Return [x, y] of the center of cell containing provided text 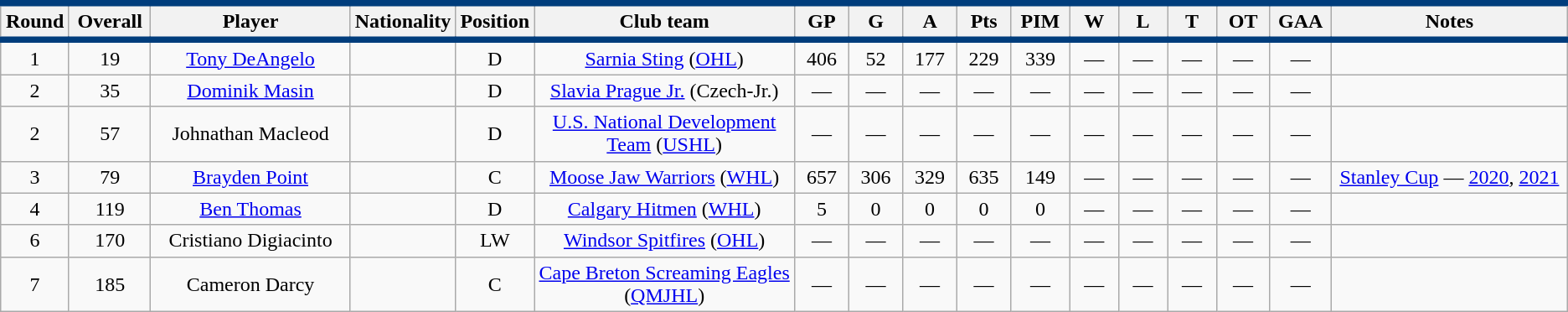
Dominik Masin [250, 91]
149 [1040, 177]
Moose Jaw Warriors (WHL) [665, 177]
U.S. National Development Team (USHL) [665, 134]
229 [983, 57]
52 [876, 57]
Notes [1450, 22]
635 [983, 177]
Round [35, 22]
Johnathan Macleod [250, 134]
A [930, 22]
Stanley Cup — 2020, 2021 [1450, 177]
GAA [1300, 22]
Sarnia Sting (OHL) [665, 57]
5 [823, 209]
GP [823, 22]
Club team [665, 22]
19 [109, 57]
4 [35, 209]
Pts [983, 22]
3 [35, 177]
Calgary Hitmen (WHL) [665, 209]
Slavia Prague Jr. (Czech-Jr.) [665, 91]
339 [1040, 57]
L [1142, 22]
79 [109, 177]
Nationality [403, 22]
6 [35, 241]
177 [930, 57]
Ben Thomas [250, 209]
119 [109, 209]
185 [109, 283]
Cameron Darcy [250, 283]
Player [250, 22]
329 [930, 177]
306 [876, 177]
Overall [109, 22]
Cape Breton Screaming Eagles (QMJHL) [665, 283]
G [876, 22]
1 [35, 57]
657 [823, 177]
T [1192, 22]
170 [109, 241]
Position [495, 22]
57 [109, 134]
35 [109, 91]
7 [35, 283]
Brayden Point [250, 177]
OT [1243, 22]
Windsor Spitfires (OHL) [665, 241]
406 [823, 57]
PIM [1040, 22]
Tony DeAngelo [250, 57]
Cristiano Digiacinto [250, 241]
LW [495, 241]
W [1094, 22]
